Scan for the cell matching the given text and deliver its (x, y) coordinate at center. 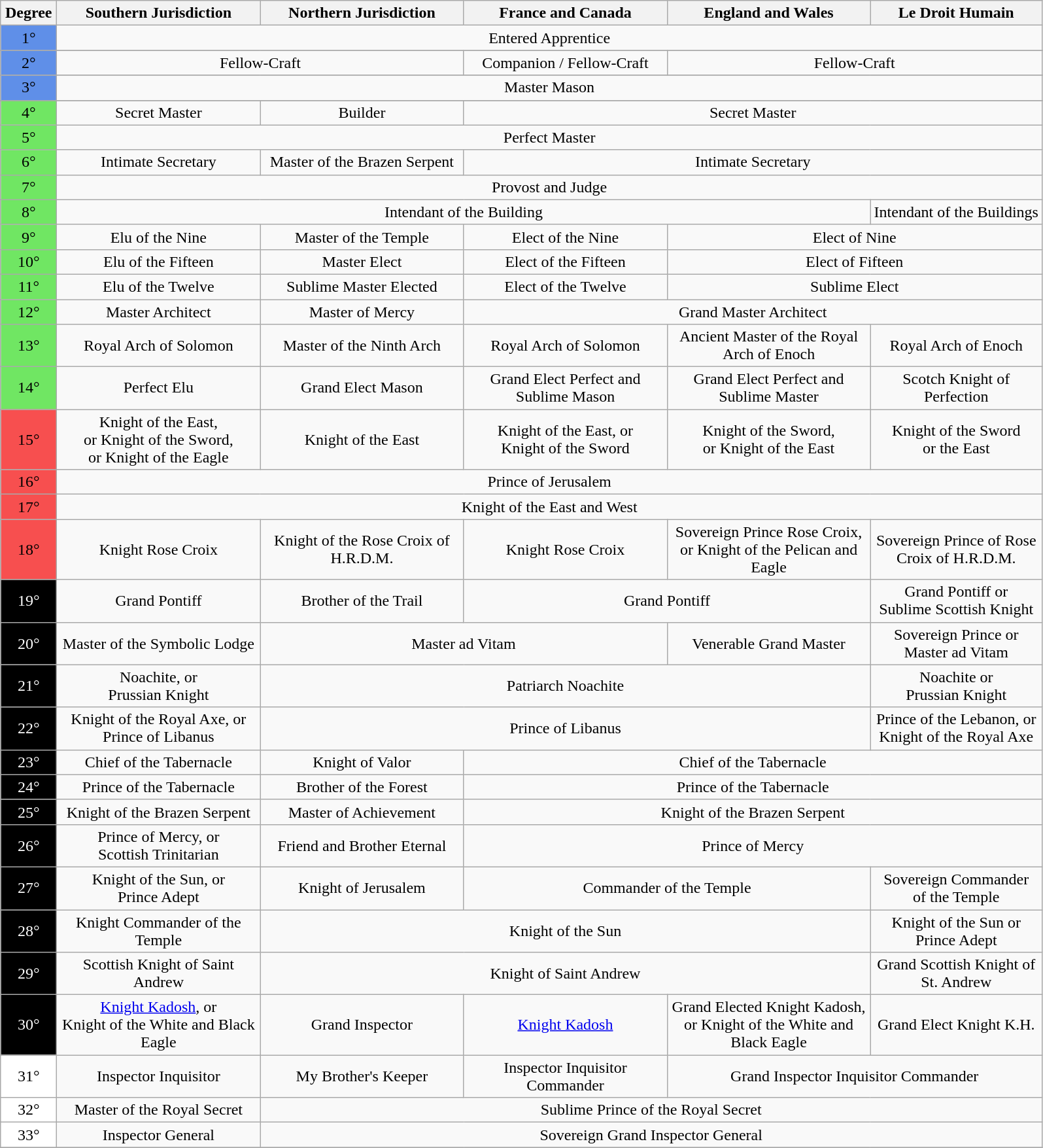
5° (29, 137)
16° (29, 482)
Knight of the East (362, 440)
Knight of the Sun orPrince Adept (956, 930)
Prince of the Lebanon, orKnight of the Royal Axe (956, 729)
Elect of the Fifteen (565, 262)
Grand Pontiff orSublime Scottish Knight (956, 600)
Grand Elect Knight K.H. (956, 1025)
Grand Elect Perfect and Sublime Master (769, 389)
Knight of the Sun, orPrince Adept (158, 888)
Companion / Fellow-Craft (565, 63)
1° (29, 38)
29° (29, 973)
Knight of the Rose Croix of H.R.D.M. (362, 549)
Elect of Fifteen (854, 262)
31° (29, 1077)
Knight Kadosh, orKnight of the White and Black Eagle (158, 1025)
Perfect Master (549, 137)
Master of Achievement (362, 812)
Knight of the East, or Knight of the Sword, or Knight of the Eagle (158, 440)
Master Elect (362, 262)
Knight of the Swordor the East (956, 440)
Le Droit Humain (956, 13)
Inspector Inquisitor (158, 1077)
Grand Master Architect (753, 312)
Entered Apprentice (549, 38)
Brother of the Forest (362, 787)
Master of the Temple (362, 237)
Grand Elect Perfect and Sublime Mason (565, 389)
Master of the Brazen Serpent (362, 162)
Sovereign Prince Rose Croix, or Knight of the Pelican and Eagle (769, 549)
Grand Inspector Inquisitor Commander (854, 1077)
Knight of Saint Andrew (565, 973)
8° (29, 212)
28° (29, 930)
Sovereign Prince orMaster ad Vitam (956, 644)
Master Architect (158, 312)
Noachite orPrussian Knight (956, 686)
Knight of the East and West (549, 507)
22° (29, 729)
18° (29, 549)
Sovereign Prince of RoseCroix of H.R.D.M. (956, 549)
25° (29, 812)
Knight of the Sword, or Knight of the East (769, 440)
Knight Kadosh (565, 1025)
Master of the Symbolic Lodge (158, 644)
Intendant of the Buildings (956, 212)
9° (29, 237)
Prince of Mercy, orScottish Trinitarian (158, 845)
12° (29, 312)
Grand Inspector (362, 1025)
Ancient Master of the Royal Arch of Enoch (769, 345)
Prince of Libanus (565, 729)
Sublime Master Elected (362, 287)
Royal Arch of Enoch (956, 345)
Brother of the Trail (362, 600)
32° (29, 1110)
7° (29, 187)
26° (29, 845)
17° (29, 507)
Grand Elected Knight Kadosh, or Knight of the White and Black Eagle (769, 1025)
Venerable Grand Master (769, 644)
Elect of the Nine (565, 237)
Provost and Judge (549, 187)
Grand Scottish Knight ofSt. Andrew (956, 973)
Intendant of the Building (464, 212)
Elu of the Twelve (158, 287)
Sublime Elect (854, 287)
Perfect Elu (158, 389)
My Brother's Keeper (362, 1077)
Friend and Brother Eternal (362, 845)
Scottish Knight of Saint Andrew (158, 973)
France and Canada (565, 13)
Prince of Mercy (753, 845)
Master of the Ninth Arch (362, 345)
Northern Jurisdiction (362, 13)
Master of the Royal Secret (158, 1110)
19° (29, 600)
23° (29, 762)
Knight of the Royal Axe, orPrince of Libanus (158, 729)
Elu of the Nine (158, 237)
13° (29, 345)
Elect of the Twelve (565, 287)
27° (29, 888)
Sovereign Commanderof the Temple (956, 888)
Master Mason (549, 88)
4° (29, 113)
Commander of the Temple (667, 888)
Scotch Knight ofPerfection (956, 389)
20° (29, 644)
Knight of the Sun (565, 930)
10° (29, 262)
Elect of Nine (854, 237)
Knight Commander of the Temple (158, 930)
Master of Mercy (362, 312)
Prince of Jerusalem (549, 482)
Inspector General (158, 1135)
33° (29, 1135)
Knight of Valor (362, 762)
England and Wales (769, 13)
Builder (362, 113)
14° (29, 389)
Patriarch Noachite (565, 686)
3° (29, 88)
Master ad Vitam (464, 644)
Sovereign Grand Inspector General (651, 1135)
Knight of the East, orKnight of the Sword (565, 440)
Grand Elect Mason (362, 389)
Sublime Prince of the Royal Secret (651, 1110)
Degree (29, 13)
30° (29, 1025)
Inspector Inquisitor Commander (565, 1077)
11° (29, 287)
Southern Jurisdiction (158, 13)
6° (29, 162)
2° (29, 63)
Noachite, orPrussian Knight (158, 686)
Elu of the Fifteen (158, 262)
24° (29, 787)
15° (29, 440)
Knight of Jerusalem (362, 888)
21° (29, 686)
